Detect which cell encompasses the target text, then output its (X, Y) center coordinate. 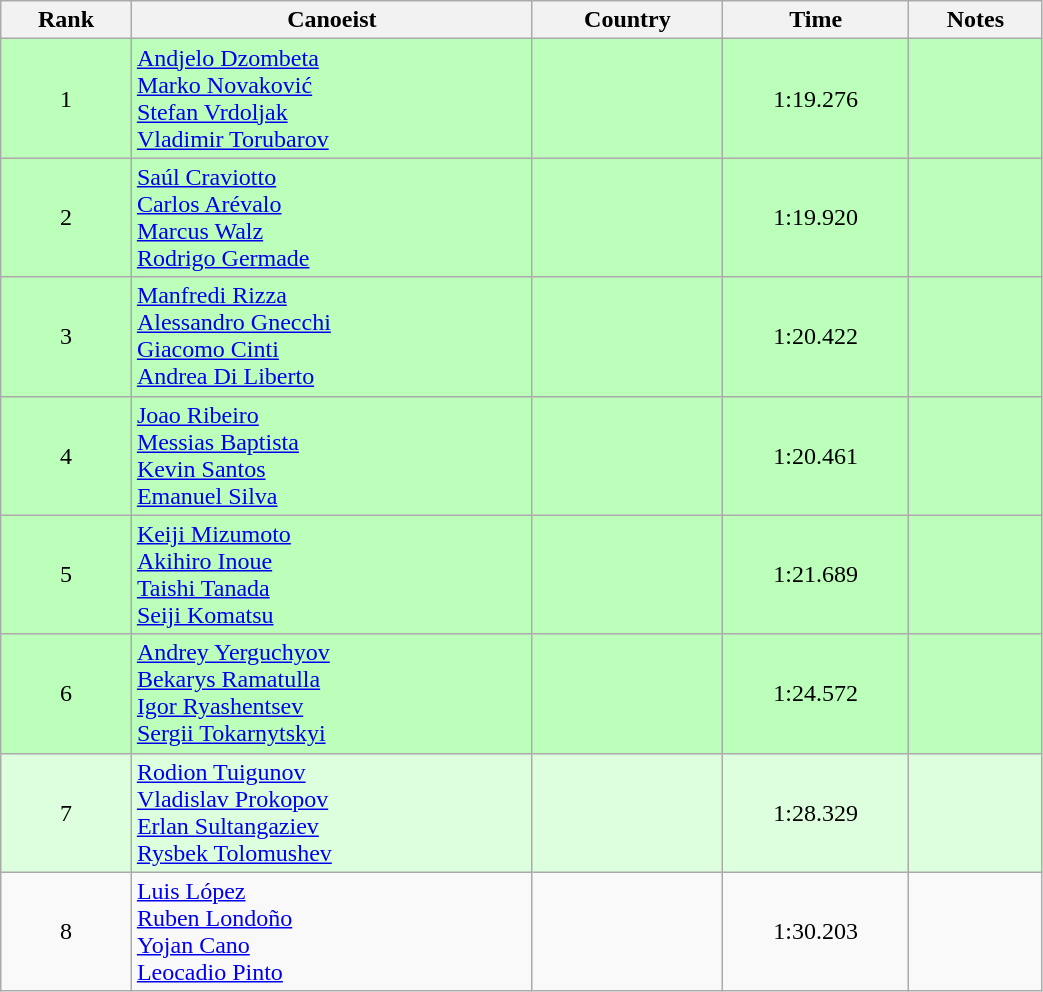
7 (66, 812)
Canoeist (332, 20)
Andjelo DzombetaMarko NovakovićStefan VrdoljakVladimir Torubarov (332, 98)
3 (66, 336)
2 (66, 218)
6 (66, 694)
1:19.920 (816, 218)
Time (816, 20)
1:21.689 (816, 574)
1:19.276 (816, 98)
1:28.329 (816, 812)
Rodion TuigunovVladislav ProkopovErlan SultangazievRysbek Tolomushev (332, 812)
Joao RibeiroMessias BaptistaKevin SantosEmanuel Silva (332, 456)
Country (627, 20)
1:30.203 (816, 932)
8 (66, 932)
1 (66, 98)
4 (66, 456)
Manfredi RizzaAlessandro GnecchiGiacomo CintiAndrea Di Liberto (332, 336)
Saúl CraviottoCarlos ArévaloMarcus WalzRodrigo Germade (332, 218)
Andrey YerguchyovBekarys RamatullaIgor RyashentsevSergii Tokarnytskyi (332, 694)
Luis LópezRuben LondoñoYojan CanoLeocadio Pinto (332, 932)
Keiji MizumotoAkihiro InoueTaishi TanadaSeiji Komatsu (332, 574)
1:24.572 (816, 694)
5 (66, 574)
1:20.422 (816, 336)
Rank (66, 20)
1:20.461 (816, 456)
Notes (976, 20)
